For the text-containing cell, return its midpoint in [x, y] coordinate format. 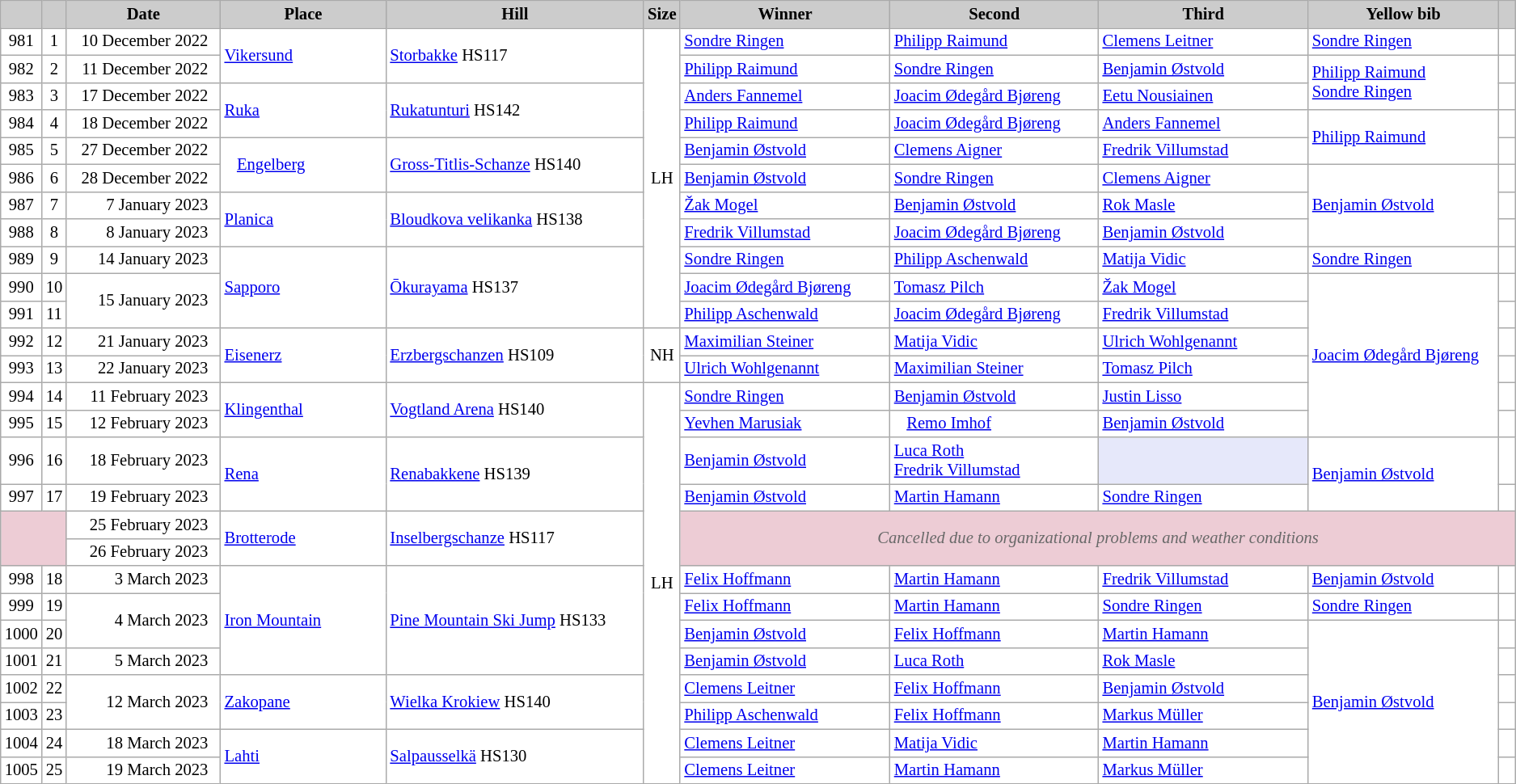
Klingenthal [304, 410]
11 December 2022 [143, 69]
Planica [304, 219]
15 [54, 424]
Yevhen Marusiak [784, 424]
21 January 2023 [143, 342]
Renabakkene HS139 [514, 474]
19 February 2023 [143, 497]
4 [54, 124]
Eisenerz [304, 356]
Lahti [304, 757]
1005 [21, 770]
Inselbergschanze HS117 [514, 538]
1004 [21, 743]
Engelberg [304, 164]
Bloudkova velikanka HS138 [514, 219]
Luca Roth Fredrik Villumstad [994, 460]
981 [21, 41]
Hill [514, 14]
21 [54, 661]
Cancelled due to organizational problems and weather conditions [1098, 538]
997 [21, 497]
1 [54, 41]
996 [21, 460]
Third [1203, 14]
Iron Mountain [304, 621]
3 March 2023 [143, 580]
Vogtland Arena HS140 [514, 410]
2 [54, 69]
26 February 2023 [143, 552]
Vikersund [304, 55]
1001 [21, 661]
Size [661, 14]
1003 [21, 715]
7 [54, 205]
24 [54, 743]
7 January 2023 [143, 205]
19 [54, 606]
Second [994, 14]
990 [21, 287]
18 March 2023 [143, 743]
Rena [304, 474]
11 February 2023 [143, 396]
5 March 2023 [143, 661]
9 [54, 259]
Storbakke HS117 [514, 55]
28 December 2022 [143, 178]
8 January 2023 [143, 232]
Salpausselkä HS130 [514, 757]
992 [21, 342]
998 [21, 580]
17 December 2022 [143, 96]
18 December 2022 [143, 124]
10 [54, 287]
8 [54, 232]
12 February 2023 [143, 424]
Brotterode [304, 538]
Ruka [304, 110]
993 [21, 369]
989 [21, 259]
20 [54, 634]
4 March 2023 [143, 620]
13 [54, 369]
995 [21, 424]
16 [54, 460]
984 [21, 124]
Justin Lisso [1203, 396]
Rukatunturi HS142 [514, 110]
Date [143, 14]
17 [54, 497]
985 [21, 150]
3 [54, 96]
Erzbergschanzen HS109 [514, 356]
999 [21, 606]
12 March 2023 [143, 702]
987 [21, 205]
Zakopane [304, 702]
988 [21, 232]
14 [54, 396]
994 [21, 396]
Pine Mountain Ski Jump HS133 [514, 621]
Gross-Titlis-Schanze HS140 [514, 164]
25 February 2023 [143, 525]
18 [54, 580]
Place [304, 14]
11 [54, 314]
Eetu Nousiainen [1203, 96]
6 [54, 178]
25 [54, 770]
NH [661, 356]
22 [54, 688]
5 [54, 150]
14 January 2023 [143, 259]
12 [54, 342]
18 February 2023 [143, 460]
Sapporo [304, 286]
19 March 2023 [143, 770]
982 [21, 69]
15 January 2023 [143, 301]
983 [21, 96]
27 December 2022 [143, 150]
22 January 2023 [143, 369]
Wielka Krokiew HS140 [514, 702]
991 [21, 314]
1000 [21, 634]
Yellow bib [1404, 14]
10 December 2022 [143, 41]
1002 [21, 688]
Philipp Raimund Sondre Ringen [1404, 82]
Ōkurayama HS137 [514, 286]
Luca Roth [994, 661]
986 [21, 178]
Remo Imhof [994, 424]
23 [54, 715]
Winner [784, 14]
